For the text-containing cell, return its midpoint in (X, Y) coordinate format. 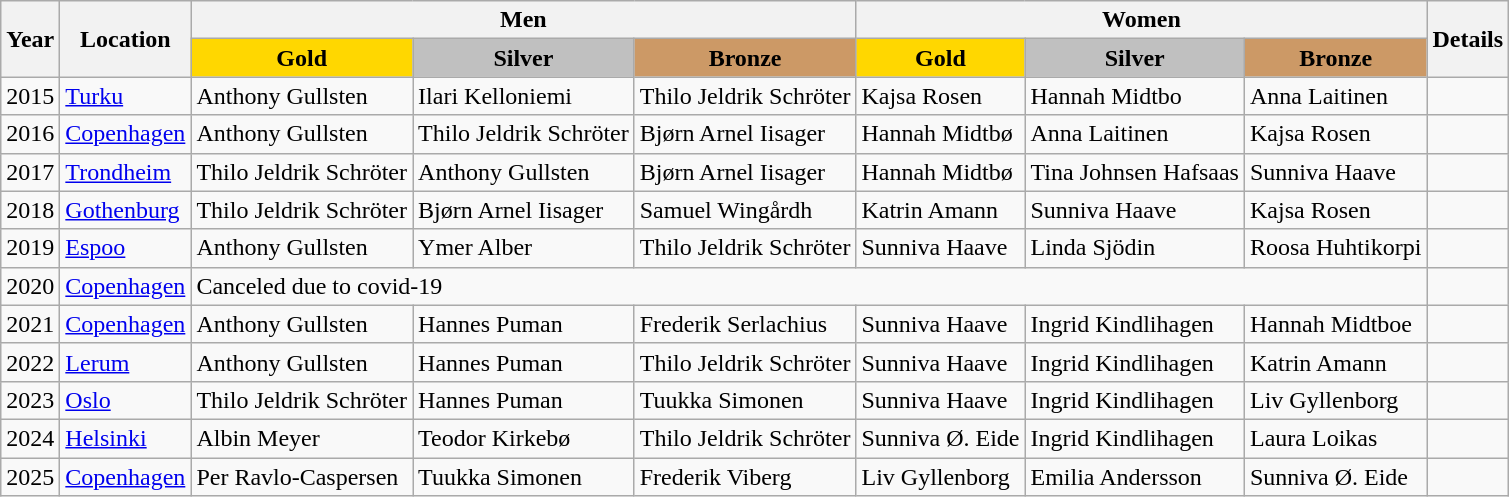
Tina Johnsen Hafsaas (1134, 172)
Trondheim (126, 172)
Samuel Wingårdh (745, 210)
Laura Loikas (1335, 438)
2016 (30, 134)
Oslo (126, 400)
2024 (30, 438)
Canceled due to covid-19 (809, 286)
Location (126, 39)
Teodor Kirkebø (524, 438)
Gothenburg (126, 210)
Albin Meyer (302, 438)
2015 (30, 96)
Espoo (126, 248)
2023 (30, 400)
Turku (126, 96)
Lerum (126, 362)
2018 (30, 210)
2017 (30, 172)
Men (524, 20)
Women (1142, 20)
Hannah Midtboe (1335, 324)
Ymer Alber (524, 248)
Frederik Viberg (745, 477)
Details (1468, 39)
Year (30, 39)
Per Ravlo-Caspersen (302, 477)
Emilia Andersson (1134, 477)
Ilari Kelloniemi (524, 96)
Hannah Midtbo (1134, 96)
2022 (30, 362)
Frederik Serlachius (745, 324)
2020 (30, 286)
Linda Sjödin (1134, 248)
2019 (30, 248)
Helsinki (126, 438)
2025 (30, 477)
Roosa Huhtikorpi (1335, 248)
2021 (30, 324)
